Find where the given text appears and provide that cell's center as (X, Y) coordinate. 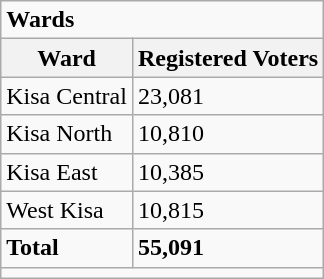
Kisa North (67, 134)
10,810 (228, 134)
Total (67, 248)
Ward (67, 58)
23,081 (228, 96)
10,815 (228, 210)
Wards (162, 20)
West Kisa (67, 210)
10,385 (228, 172)
55,091 (228, 248)
Registered Voters (228, 58)
Kisa East (67, 172)
Kisa Central (67, 96)
